Identify which cell holds the provided text, then report its [X, Y] central coordinate. 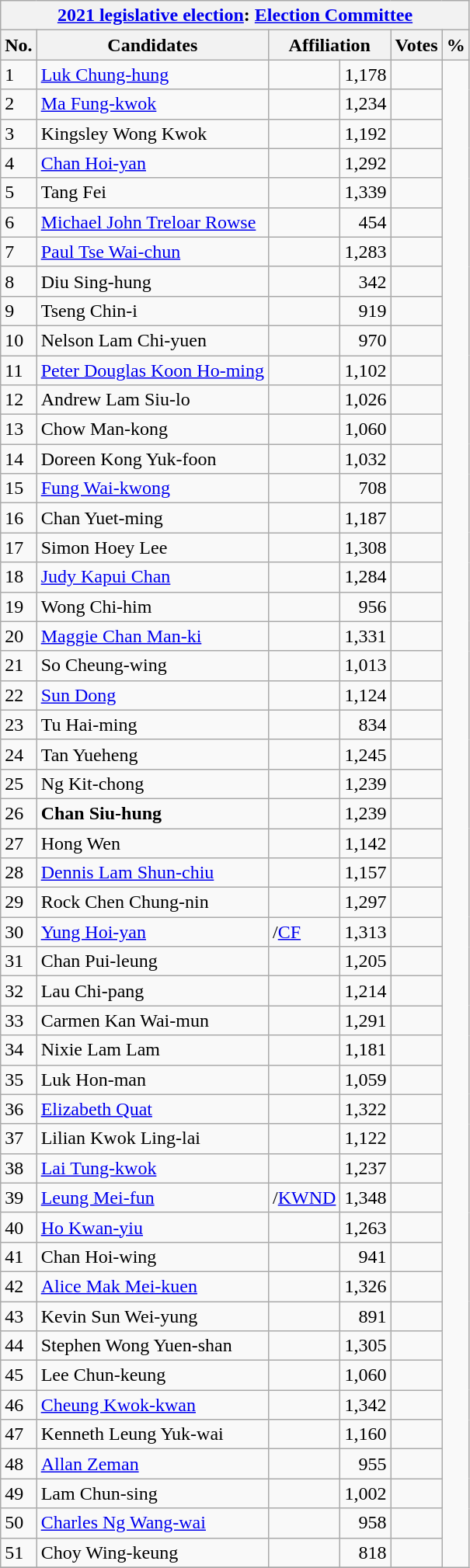
708 [365, 488]
Tang Fei [152, 193]
Chow Man-kong [152, 429]
1,122 [365, 1139]
10 [19, 340]
Affiliation [329, 45]
28 [19, 873]
Chan Siu-hung [152, 813]
Luk Hon-man [152, 1080]
Ma Fung-kwok [152, 104]
47 [19, 1434]
17 [19, 548]
Tan Yueheng [152, 754]
12 [19, 400]
Michael John Treloar Rowse [152, 222]
Ho Kwan-yiu [152, 1227]
Elizabeth Quat [152, 1109]
970 [365, 340]
1,181 [365, 1050]
454 [365, 222]
1,322 [365, 1109]
% [455, 45]
/KWND [305, 1198]
Dennis Lam Shun-chiu [152, 873]
45 [19, 1375]
1,326 [365, 1286]
46 [19, 1405]
1,291 [365, 1020]
42 [19, 1286]
1,292 [365, 163]
Maggie Chan Man-ki [152, 636]
Simon Hoey Lee [152, 548]
Votes [416, 45]
1,308 [365, 548]
Fung Wai-kwong [152, 488]
1,245 [365, 754]
1,187 [365, 518]
Carmen Kan Wai-mun [152, 1020]
Tseng Chin-i [152, 311]
Ng Kit-chong [152, 784]
1,013 [365, 666]
1,283 [365, 252]
1,032 [365, 459]
Rock Chen Chung-nin [152, 902]
25 [19, 784]
342 [365, 281]
1,342 [365, 1405]
818 [365, 1552]
35 [19, 1080]
Lam Chun-sing [152, 1493]
Stephen Wong Yuen-shan [152, 1346]
Choy Wing-keung [152, 1552]
Chan Hoi-wing [152, 1257]
Judy Kapui Chan [152, 577]
Diu Sing-hung [152, 281]
1,305 [365, 1346]
Lee Chun-keung [152, 1375]
21 [19, 666]
1,284 [365, 577]
Kevin Sun Wei-yung [152, 1316]
37 [19, 1139]
1,192 [365, 134]
2021 legislative election: Election Committee [235, 16]
33 [19, 1020]
51 [19, 1552]
Leung Mei-fun [152, 1198]
1,234 [365, 104]
3 [19, 134]
Kenneth Leung Yuk-wai [152, 1434]
Lau Chi-pang [152, 991]
955 [365, 1464]
Cheung Kwok-kwan [152, 1405]
So Cheung-wing [152, 666]
Allan Zeman [152, 1464]
Sun Dong [152, 695]
Luk Chung-hung [152, 75]
13 [19, 429]
16 [19, 518]
39 [19, 1198]
Alice Mak Mei-kuen [152, 1286]
1,059 [365, 1080]
24 [19, 754]
48 [19, 1464]
22 [19, 695]
9 [19, 311]
49 [19, 1493]
15 [19, 488]
958 [365, 1523]
1,263 [365, 1227]
27 [19, 843]
50 [19, 1523]
5 [19, 193]
14 [19, 459]
Lilian Kwok Ling-lai [152, 1139]
36 [19, 1109]
43 [19, 1316]
1,214 [365, 991]
1,339 [365, 193]
1,205 [365, 961]
31 [19, 961]
Wong Chi-him [152, 607]
834 [365, 725]
1,237 [365, 1168]
941 [365, 1257]
23 [19, 725]
1,142 [365, 843]
919 [365, 311]
30 [19, 932]
No. [19, 45]
8 [19, 281]
Hong Wen [152, 843]
1,160 [365, 1434]
Candidates [152, 45]
7 [19, 252]
1,026 [365, 400]
2 [19, 104]
11 [19, 370]
26 [19, 813]
20 [19, 636]
1,313 [365, 932]
Nixie Lam Lam [152, 1050]
Chan Hoi-yan [152, 163]
Andrew Lam Siu-lo [152, 400]
Paul Tse Wai-chun [152, 252]
1,297 [365, 902]
6 [19, 222]
38 [19, 1168]
1,178 [365, 75]
19 [19, 607]
1,331 [365, 636]
1,124 [365, 695]
18 [19, 577]
891 [365, 1316]
1,157 [365, 873]
44 [19, 1346]
1,002 [365, 1493]
Lai Tung-kwok [152, 1168]
1 [19, 75]
34 [19, 1050]
Nelson Lam Chi-yuen [152, 340]
Doreen Kong Yuk-foon [152, 459]
40 [19, 1227]
32 [19, 991]
Kingsley Wong Kwok [152, 134]
Chan Yuet-ming [152, 518]
Yung Hoi-yan [152, 932]
1,348 [365, 1198]
29 [19, 902]
Tu Hai-ming [152, 725]
Charles Ng Wang-wai [152, 1523]
956 [365, 607]
/CF [305, 932]
Chan Pui-leung [152, 961]
Peter Douglas Koon Ho-ming [152, 370]
41 [19, 1257]
4 [19, 163]
1,102 [365, 370]
